Capture the cell that displays the provided text and extract its [X, Y] central coordinate. 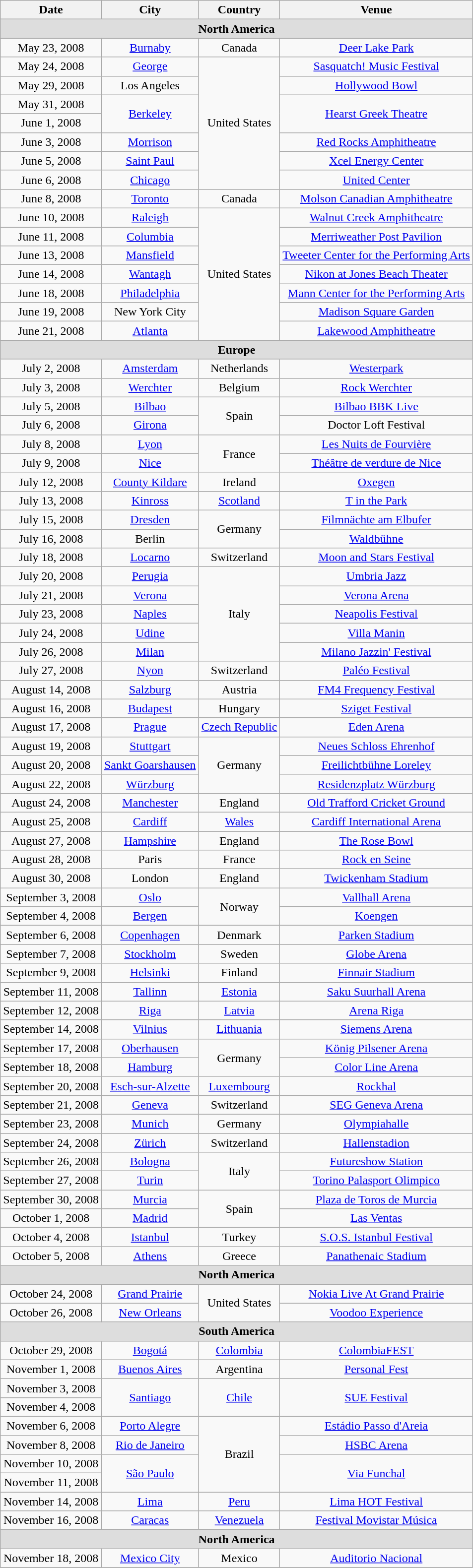
Via Funchal [376, 1473]
Caracas [150, 1520]
September 12, 2008 [51, 1010]
New York City [150, 312]
Estádio Passo d'Areia [376, 1426]
September 27, 2008 [51, 1181]
London [150, 878]
Rock en Seine [376, 860]
Hearst Greek Theatre [376, 114]
November 10, 2008 [51, 1464]
Berkeley [150, 114]
Wales [239, 821]
Paléo Festival [376, 671]
Zürich [150, 1142]
Budapest [150, 708]
Lithuania [239, 1029]
Prague [150, 727]
Denmark [239, 935]
Atlanta [150, 331]
Hollywood Bowl [376, 85]
November 18, 2008 [51, 1558]
September 14, 2008 [51, 1029]
July 2, 2008 [51, 369]
Verona Arena [376, 595]
Wantagh [150, 274]
September 3, 2008 [51, 897]
Paris [150, 860]
Nyon [150, 671]
Oslo [150, 897]
Salzburg [150, 690]
Voodoo Experience [376, 1313]
Panathenaic Stadium [376, 1256]
Toronto [150, 198]
September 6, 2008 [51, 935]
Country [239, 10]
Grand Prairie [150, 1294]
Torino Palasport Olimpico [376, 1181]
Udine [150, 633]
June 19, 2008 [51, 312]
Amsterdam [150, 369]
Personal Fest [376, 1369]
July 3, 2008 [51, 387]
Columbia [150, 237]
Westerpark [376, 369]
June 6, 2008 [51, 180]
Luxembourg [239, 1086]
Neapolis Festival [376, 614]
July 13, 2008 [51, 501]
July 9, 2008 [51, 463]
Stuttgart [150, 746]
July 27, 2008 [51, 671]
Bilbao BBK Live [376, 406]
Rio de Janeiro [150, 1445]
Nice [150, 463]
Arena Riga [376, 1010]
September 24, 2008 [51, 1142]
August 25, 2008 [51, 821]
July 15, 2008 [51, 519]
Turkey [239, 1237]
September 7, 2008 [51, 954]
September 21, 2008 [51, 1105]
Locarno [150, 558]
Stockholm [150, 954]
Netherlands [239, 369]
Cardiff International Arena [376, 821]
July 21, 2008 [51, 595]
August 28, 2008 [51, 860]
Austria [239, 690]
July 16, 2008 [51, 538]
Morrison [150, 142]
July 26, 2008 [51, 652]
Mexico City [150, 1558]
United Center [376, 180]
July 20, 2008 [51, 576]
August 30, 2008 [51, 878]
September 4, 2008 [51, 916]
Brazil [239, 1454]
Twickenham Stadium [376, 878]
Bologna [150, 1162]
New Orleans [150, 1313]
Las Ventas [376, 1218]
Doctor Loft Festival [376, 425]
Futureshow Station [376, 1162]
SEG Geneva Arena [376, 1105]
S.O.S. Istanbul Festival [376, 1237]
Munich [150, 1124]
Werchter [150, 387]
Kinross [150, 501]
Madrid [150, 1218]
Venue [376, 10]
Parken Stadium [376, 935]
May 31, 2008 [51, 104]
São Paulo [150, 1473]
July 12, 2008 [51, 482]
Argentina [239, 1369]
Neues Schloss Ehrenhof [376, 746]
Auditorio Nacional [376, 1558]
City [150, 10]
Plaza de Toros de Murcia [376, 1199]
Manchester [150, 803]
Bergen [150, 916]
October 1, 2008 [51, 1218]
June 14, 2008 [51, 274]
Mexico [239, 1558]
August 20, 2008 [51, 765]
Walnut Creek Amphitheatre [376, 217]
Eden Arena [376, 727]
Hallenstadion [376, 1142]
Istanbul [150, 1237]
Copenhagen [150, 935]
Saku Suurhall Arena [376, 992]
ColombiaFEST [376, 1350]
Hamburg [150, 1067]
Europe [237, 350]
October 5, 2008 [51, 1256]
Sankt Goarshausen [150, 765]
Olympiahalle [376, 1124]
Globe Arena [376, 954]
Czech Republic [239, 727]
Berlin [150, 538]
Sweden [239, 954]
September 18, 2008 [51, 1067]
The Rose Bowl [376, 841]
Dresden [150, 519]
Greece [239, 1256]
Umbria Jazz [376, 576]
August 14, 2008 [51, 690]
August 27, 2008 [51, 841]
September 9, 2008 [51, 973]
König Pilsener Arena [376, 1048]
Lima [150, 1502]
May 24, 2008 [51, 66]
June 18, 2008 [51, 293]
August 19, 2008 [51, 746]
Scotland [239, 501]
Finland [239, 973]
Filmnächte am Elbufer [376, 519]
June 21, 2008 [51, 331]
June 10, 2008 [51, 217]
Ireland [239, 482]
Tweeter Center for the Performing Arts [376, 255]
October 4, 2008 [51, 1237]
Philadelphia [150, 293]
SUE Festival [376, 1397]
Bilbao [150, 406]
Molson Canadian Amphitheatre [376, 198]
Tallinn [150, 992]
September 26, 2008 [51, 1162]
Turin [150, 1181]
July 6, 2008 [51, 425]
June 11, 2008 [51, 237]
Finnair Stadium [376, 973]
Lima HOT Festival [376, 1502]
May 29, 2008 [51, 85]
Sziget Festival [376, 708]
July 5, 2008 [51, 406]
November 3, 2008 [51, 1388]
Athens [150, 1256]
Freilichtbühne Loreley [376, 765]
Girona [150, 425]
Naples [150, 614]
Santiago [150, 1397]
Estonia [239, 992]
Buenos Aires [150, 1369]
August 16, 2008 [51, 708]
Norway [239, 907]
Helsinki [150, 973]
Mansfield [150, 255]
June 8, 2008 [51, 198]
Théâtre de verdure de Nice [376, 463]
Perugia [150, 576]
Lyon [150, 444]
Old Trafford Cricket Ground [376, 803]
Porto Alegre [150, 1426]
Madison Square Garden [376, 312]
August 17, 2008 [51, 727]
October 26, 2008 [51, 1313]
Venezuela [239, 1520]
September 30, 2008 [51, 1199]
Moon and Stars Festival [376, 558]
Mann Center for the Performing Arts [376, 293]
Siemens Arena [376, 1029]
Rock Werchter [376, 387]
Geneva [150, 1105]
November 4, 2008 [51, 1407]
November 8, 2008 [51, 1445]
Colombia [239, 1350]
FM4 Frequency Festival [376, 690]
Color Line Arena [376, 1067]
Merriweather Post Pavilion [376, 237]
August 24, 2008 [51, 803]
July 23, 2008 [51, 614]
Burnaby [150, 48]
HSBC Arena [376, 1445]
June 5, 2008 [51, 161]
November 1, 2008 [51, 1369]
June 13, 2008 [51, 255]
Oberhausen [150, 1048]
Date [51, 10]
Oxegen [376, 482]
September 17, 2008 [51, 1048]
County Kildare [150, 482]
Hungary [239, 708]
Chile [239, 1397]
Les Nuits de Fourvière [376, 444]
Villa Manin [376, 633]
July 18, 2008 [51, 558]
June 1, 2008 [51, 123]
Deer Lake Park [376, 48]
South America [237, 1331]
Rockhal [376, 1086]
Nikon at Jones Beach Theater [376, 274]
Riga [150, 1010]
July 24, 2008 [51, 633]
George [150, 66]
Chicago [150, 180]
Hampshire [150, 841]
Milano Jazzin' Festival [376, 652]
Koengen [376, 916]
Würzburg [150, 784]
May 23, 2008 [51, 48]
Milan [150, 652]
October 24, 2008 [51, 1294]
November 14, 2008 [51, 1502]
Nokia Live At Grand Prairie [376, 1294]
Belgium [239, 387]
Bogotá [150, 1350]
Verona [150, 595]
October 29, 2008 [51, 1350]
Xcel Energy Center [376, 161]
September 11, 2008 [51, 992]
Latvia [239, 1010]
Residenzplatz Würzburg [376, 784]
Waldbühne [376, 538]
November 11, 2008 [51, 1483]
Red Rocks Amphitheatre [376, 142]
Vallhall Arena [376, 897]
T in the Park [376, 501]
Vilnius [150, 1029]
Lakewood Amphitheatre [376, 331]
Cardiff [150, 821]
Esch-sur-Alzette [150, 1086]
September 23, 2008 [51, 1124]
July 8, 2008 [51, 444]
Los Angeles [150, 85]
June 3, 2008 [51, 142]
November 16, 2008 [51, 1520]
Peru [239, 1502]
Festival Movistar Música [376, 1520]
Murcia [150, 1199]
August 22, 2008 [51, 784]
Raleigh [150, 217]
November 6, 2008 [51, 1426]
September 20, 2008 [51, 1086]
Saint Paul [150, 161]
Sasquatch! Music Festival [376, 66]
